Find where the given text appears and provide that cell's center as [X, Y] coordinate. 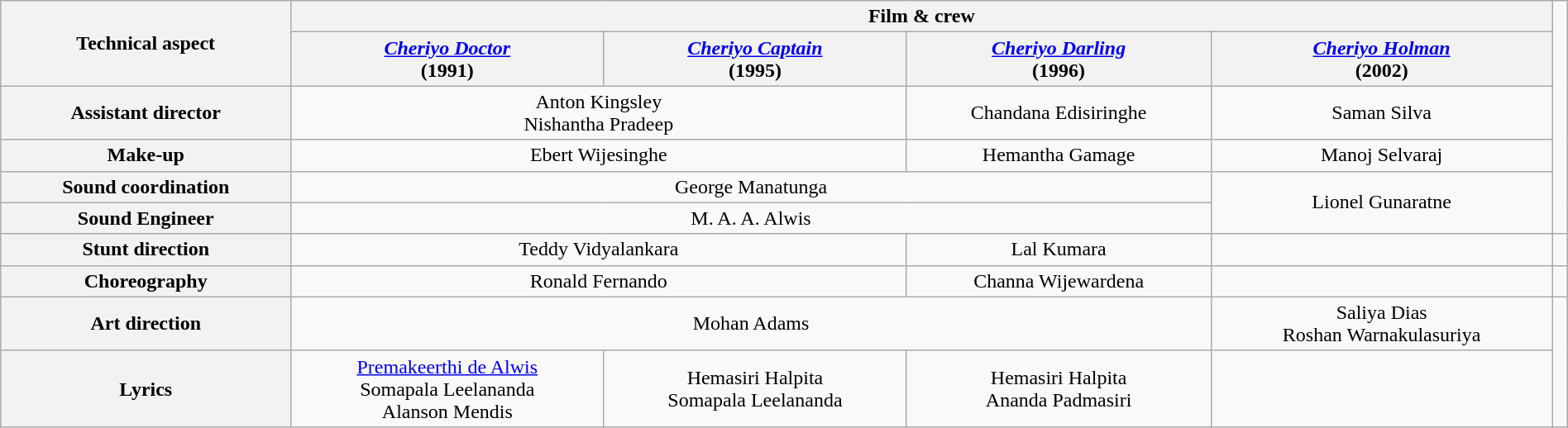
Cheriyo Holman (2002) [1381, 59]
Hemantha Gamage [1059, 155]
Lionel Gunaratne [1381, 202]
Ronald Fernando [599, 281]
Hemasiri Halpita Somapala Leelananda [755, 388]
Saman Silva [1381, 112]
Teddy Vidyalankara [599, 250]
Channa Wijewardena [1059, 281]
Make-up [146, 155]
Anton Kingsley Nishantha Pradeep [599, 112]
Sound Engineer [146, 218]
Chandana Edisiringhe [1059, 112]
Stunt direction [146, 250]
Cheriyo Doctor (1991) [447, 59]
Manoj Selvaraj [1381, 155]
Film & crew [921, 17]
Lyrics [146, 388]
Cheriyo Darling (1996) [1059, 59]
Sound coordination [146, 187]
Choreography [146, 281]
Art direction [146, 324]
Mohan Adams [751, 324]
Lal Kumara [1059, 250]
Assistant director [146, 112]
Cheriyo Captain (1995) [755, 59]
Premakeerthi de Alwis Somapala Leelananda Alanson Mendis [447, 388]
Saliya Dias Roshan Warnakulasuriya [1381, 324]
Hemasiri Halpita Ananda Padmasiri [1059, 388]
M. A. A. Alwis [751, 218]
Technical aspect [146, 43]
George Manatunga [751, 187]
Ebert Wijesinghe [599, 155]
